Locate the cell with the specified text and output its (x, y) center coordinate. 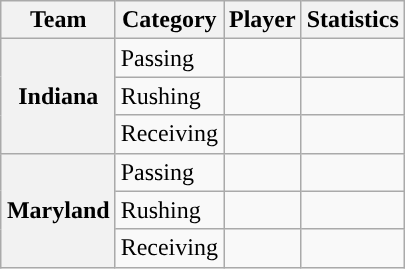
Category (169, 20)
Player (263, 20)
Indiana (58, 96)
Maryland (58, 210)
Statistics (352, 20)
Team (58, 20)
